Output the (x, y) coordinate of the center of the cell containing the given text.  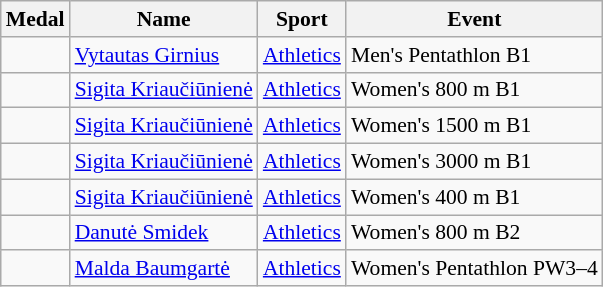
Event (474, 19)
Women's 400 m B1 (474, 197)
Men's Pentathlon B1 (474, 55)
Danutė Smidek (164, 233)
Women's 1500 m B1 (474, 126)
Women's 800 m B1 (474, 90)
Medal (36, 19)
Women's 3000 m B1 (474, 162)
Name (164, 19)
Sport (302, 19)
Women's 800 m B2 (474, 233)
Vytautas Girnius (164, 55)
Malda Baumgartė (164, 269)
Women's Pentathlon PW3–4 (474, 269)
